Return (X, Y) of the center of cell containing provided text 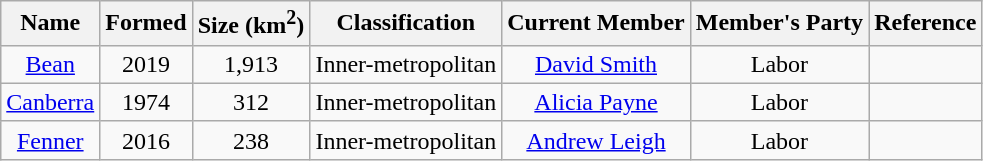
Alicia Payne (596, 102)
2016 (146, 140)
Bean (50, 64)
Name (50, 24)
2019 (146, 64)
Classification (406, 24)
Reference (926, 24)
Andrew Leigh (596, 140)
Formed (146, 24)
David Smith (596, 64)
Member's Party (779, 24)
Size (km2) (251, 24)
312 (251, 102)
1974 (146, 102)
238 (251, 140)
1,913 (251, 64)
Fenner (50, 140)
Canberra (50, 102)
Current Member (596, 24)
